Capture the cell that displays the provided text and extract its (x, y) central coordinate. 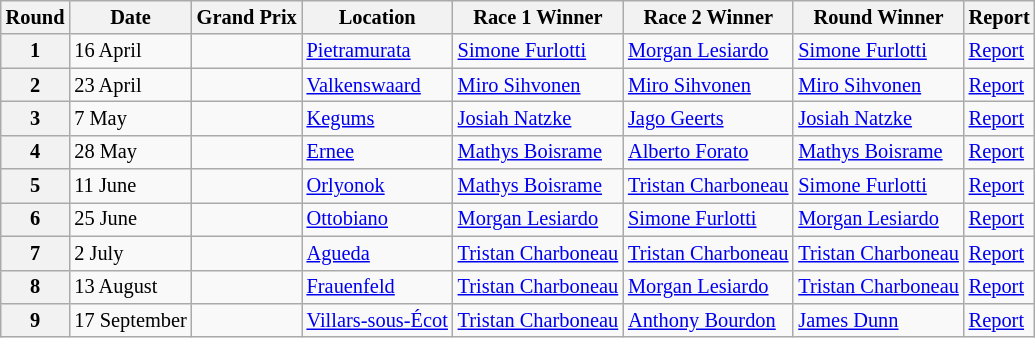
6 (36, 219)
7 May (130, 118)
17 September (130, 320)
Round Winner (878, 17)
25 June (130, 219)
16 April (130, 51)
Villars-sous-Écot (378, 320)
Valkenswaard (378, 85)
8 (36, 287)
Round (36, 17)
5 (36, 186)
Ottobiano (378, 219)
Pietramurata (378, 51)
2 (36, 85)
9 (36, 320)
Frauenfeld (378, 287)
11 June (130, 186)
2 July (130, 253)
3 (36, 118)
Date (130, 17)
Ernee (378, 152)
1 (36, 51)
Kegums (378, 118)
7 (36, 253)
23 April (130, 85)
4 (36, 152)
Agueda (378, 253)
James Dunn (878, 320)
Orlyonok (378, 186)
Anthony Bourdon (708, 320)
Grand Prix (247, 17)
Race 2 Winner (708, 17)
28 May (130, 152)
Location (378, 17)
Alberto Forato (708, 152)
Race 1 Winner (538, 17)
13 August (130, 287)
Jago Geerts (708, 118)
